Scan for the cell matching the given text and deliver its (X, Y) coordinate at center. 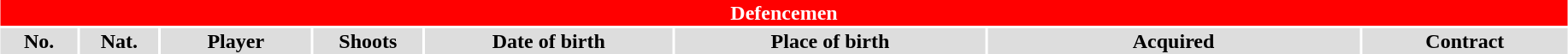
Contract (1465, 41)
No. (39, 41)
Place of birth (830, 41)
Defencemen (783, 13)
Player (236, 41)
Shoots (368, 41)
Nat. (120, 41)
Date of birth (549, 41)
Acquired (1173, 41)
